Provide the [x, y] coordinate of the cell's center where the given text is located.  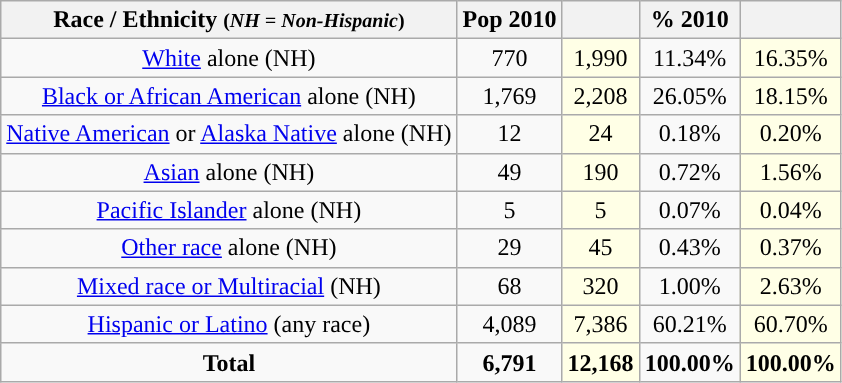
1,990 [600, 58]
Total [229, 362]
60.21% [690, 324]
0.72% [690, 172]
Pop 2010 [510, 20]
0.04% [790, 210]
770 [510, 58]
12,168 [600, 362]
6,791 [510, 362]
1.00% [690, 286]
29 [510, 248]
0.37% [790, 248]
49 [510, 172]
0.07% [690, 210]
26.05% [690, 96]
0.18% [690, 134]
7,386 [600, 324]
2.63% [790, 286]
18.15% [790, 96]
White alone (NH) [229, 58]
0.43% [690, 248]
24 [600, 134]
1,769 [510, 96]
1.56% [790, 172]
190 [600, 172]
68 [510, 286]
16.35% [790, 58]
11.34% [690, 58]
Black or African American alone (NH) [229, 96]
Asian alone (NH) [229, 172]
2,208 [600, 96]
Native American or Alaska Native alone (NH) [229, 134]
320 [600, 286]
60.70% [790, 324]
% 2010 [690, 20]
45 [600, 248]
Hispanic or Latino (any race) [229, 324]
12 [510, 134]
Other race alone (NH) [229, 248]
Mixed race or Multiracial (NH) [229, 286]
0.20% [790, 134]
Race / Ethnicity (NH = Non-Hispanic) [229, 20]
4,089 [510, 324]
Pacific Islander alone (NH) [229, 210]
